Identify which cell holds the provided text, then report its [x, y] central coordinate. 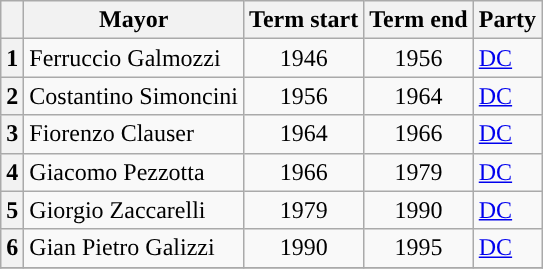
Term end [419, 20]
Ferruccio Galmozzi [134, 58]
Giacomo Pezzotta [134, 172]
Term start [304, 20]
Party [507, 20]
Costantino Simoncini [134, 96]
Gian Pietro Galizzi [134, 248]
Mayor [134, 20]
1 [12, 58]
1946 [304, 58]
1995 [419, 248]
4 [12, 172]
Fiorenzo Clauser [134, 134]
Giorgio Zaccarelli [134, 210]
3 [12, 134]
5 [12, 210]
6 [12, 248]
2 [12, 96]
